Search for the cell housing the specified text and yield its [X, Y] center coordinate. 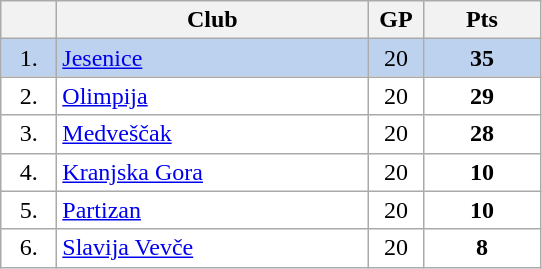
Slavija Vevče [212, 248]
Olimpija [212, 96]
8 [482, 248]
1. [29, 58]
4. [29, 172]
GP [396, 20]
2. [29, 96]
3. [29, 134]
Club [212, 20]
Kranjska Gora [212, 172]
29 [482, 96]
6. [29, 248]
Pts [482, 20]
Partizan [212, 210]
Jesenice [212, 58]
35 [482, 58]
28 [482, 134]
Medveščak [212, 134]
5. [29, 210]
